Detect which cell encompasses the target text, then output its [x, y] center coordinate. 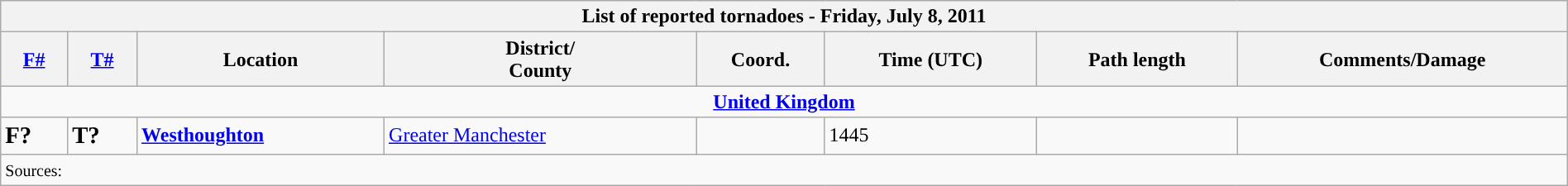
United Kingdom [784, 102]
Comments/Damage [1403, 60]
Location [261, 60]
T? [103, 136]
District/County [541, 60]
1445 [931, 136]
F# [35, 60]
T# [103, 60]
Sources: [784, 169]
Greater Manchester [541, 136]
F? [35, 136]
List of reported tornadoes - Friday, July 8, 2011 [784, 17]
Time (UTC) [931, 60]
Path length [1138, 60]
Coord. [761, 60]
Westhoughton [261, 136]
